Locate the cell with the specified text and output its [X, Y] center coordinate. 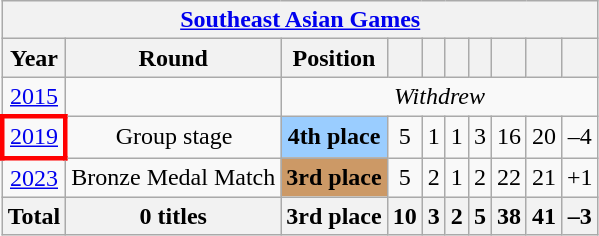
Group stage [174, 136]
38 [508, 216]
+1 [580, 178]
22 [508, 178]
Year [34, 58]
Southeast Asian Games [300, 20]
Withdrew [440, 97]
10 [404, 216]
2015 [34, 97]
–4 [580, 136]
Position [334, 58]
2019 [34, 136]
Round [174, 58]
0 titles [174, 216]
Bronze Medal Match [174, 178]
21 [544, 178]
–3 [580, 216]
2023 [34, 178]
16 [508, 136]
Total [34, 216]
41 [544, 216]
20 [544, 136]
4th place [334, 136]
